Output the (x, y) coordinate of the center of the cell containing the given text.  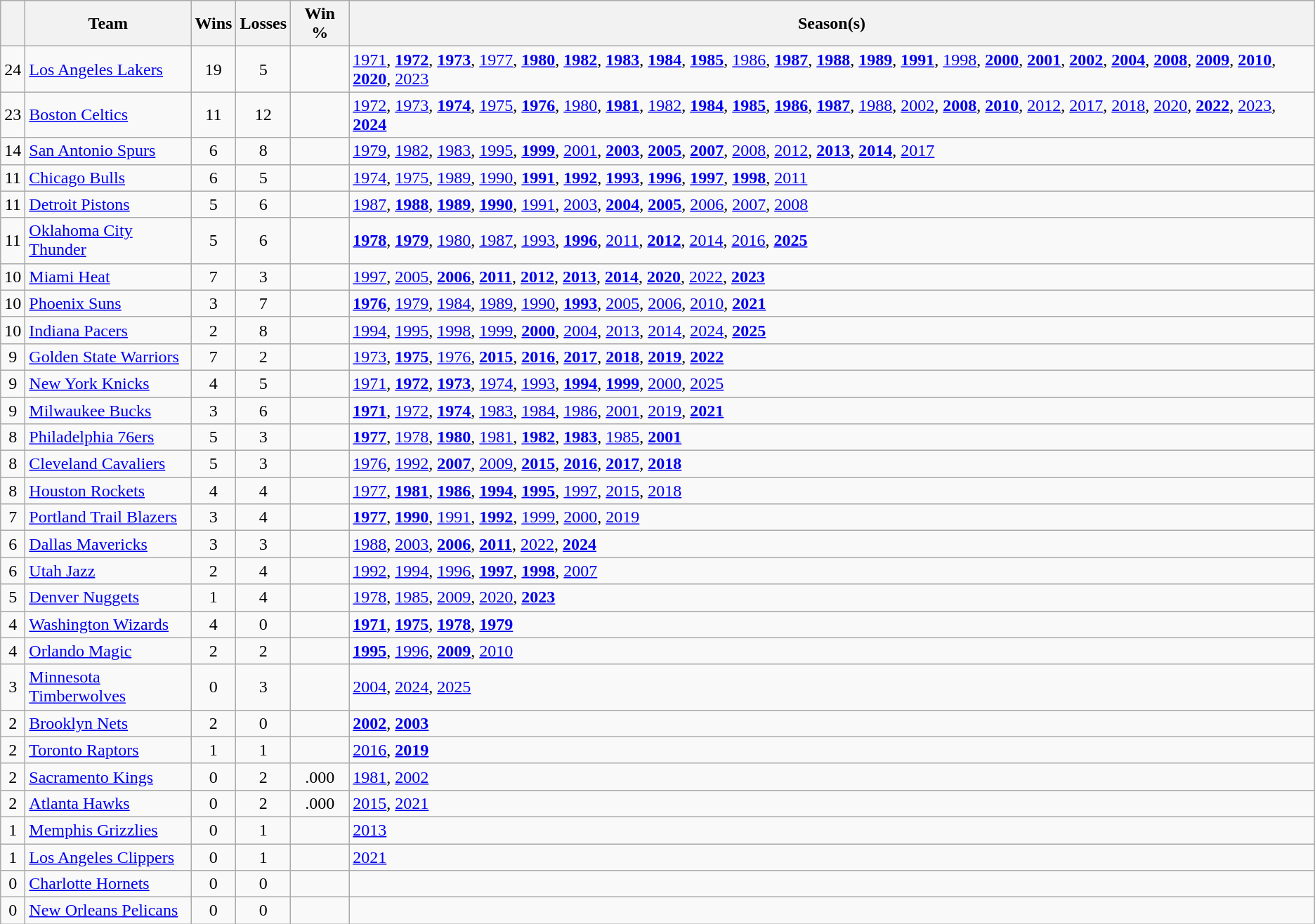
Philadelphia 76ers (108, 437)
Indiana Pacers (108, 330)
2016, 2019 (832, 750)
1977, 1981, 1986, 1994, 1995, 1997, 2015, 2018 (832, 491)
14 (13, 151)
1988, 2003, 2006, 2011, 2022, 2024 (832, 544)
New York Knicks (108, 383)
1994, 1995, 1998, 1999, 2000, 2004, 2013, 2014, 2024, 2025 (832, 330)
Phoenix Suns (108, 303)
Sacramento Kings (108, 777)
Detroit Pistons (108, 204)
23 (13, 115)
Team (108, 24)
1977, 1978, 1980, 1981, 1982, 1983, 1985, 2001 (832, 437)
1971, 1972, 1973, 1974, 1993, 1994, 1999, 2000, 2025 (832, 383)
1997, 2005, 2006, 2011, 2012, 2013, 2014, 2020, 2022, 2023 (832, 277)
2013 (832, 830)
San Antonio Spurs (108, 151)
Miami Heat (108, 277)
2015, 2021 (832, 803)
Toronto Raptors (108, 750)
Charlotte Hornets (108, 884)
Denver Nuggets (108, 598)
1977, 1990, 1991, 1992, 1999, 2000, 2019 (832, 517)
24 (13, 69)
Cleveland Cavaliers (108, 464)
1978, 1979, 1980, 1987, 1993, 1996, 2011, 2012, 2014, 2016, 2025 (832, 240)
Orlando Magic (108, 651)
1987, 1988, 1989, 1990, 1991, 2003, 2004, 2005, 2006, 2007, 2008 (832, 204)
1973, 1975, 1976, 2015, 2016, 2017, 2018, 2019, 2022 (832, 357)
Golden State Warriors (108, 357)
2021 (832, 857)
19 (214, 69)
Milwaukee Bucks (108, 411)
12 (263, 115)
Los Angeles Clippers (108, 857)
1978, 1985, 2009, 2020, 2023 (832, 598)
Washington Wizards (108, 624)
Losses (263, 24)
1995, 1996, 2009, 2010 (832, 651)
Minnesota Timberwolves (108, 687)
Season(s) (832, 24)
1992, 1994, 1996, 1997, 1998, 2007 (832, 571)
Boston Celtics (108, 115)
Houston Rockets (108, 491)
1979, 1982, 1983, 1995, 1999, 2001, 2003, 2005, 2007, 2008, 2012, 2013, 2014, 2017 (832, 151)
Los Angeles Lakers (108, 69)
1976, 1992, 2007, 2009, 2015, 2016, 2017, 2018 (832, 464)
Wins (214, 24)
1971, 1975, 1978, 1979 (832, 624)
1972, 1973, 1974, 1975, 1976, 1980, 1981, 1982, 1984, 1985, 1986, 1987, 1988, 2002, 2008, 2010, 2012, 2017, 2018, 2020, 2022, 2023, 2024 (832, 115)
Memphis Grizzlies (108, 830)
Chicago Bulls (108, 178)
1976, 1979, 1984, 1989, 1990, 1993, 2005, 2006, 2010, 2021 (832, 303)
New Orleans Pelicans (108, 911)
Dallas Mavericks (108, 544)
Utah Jazz (108, 571)
Win % (320, 24)
2004, 2024, 2025 (832, 687)
2002, 2003 (832, 723)
1981, 2002 (832, 777)
1974, 1975, 1989, 1990, 1991, 1992, 1993, 1996, 1997, 1998, 2011 (832, 178)
Oklahoma City Thunder (108, 240)
Brooklyn Nets (108, 723)
Atlanta Hawks (108, 803)
1971, 1972, 1974, 1983, 1984, 1986, 2001, 2019, 2021 (832, 411)
Portland Trail Blazers (108, 517)
1971, 1972, 1973, 1977, 1980, 1982, 1983, 1984, 1985, 1986, 1987, 1988, 1989, 1991, 1998, 2000, 2001, 2002, 2004, 2008, 2009, 2010, 2020, 2023 (832, 69)
